Determine the [X, Y] coordinate at the center of the cell enclosing the given text.  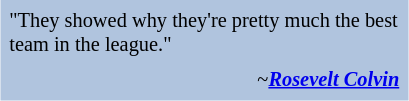
"They showed why they're pretty much the best team in the league." [204, 34]
~Rosevelt Colvin [204, 80]
